For the text-containing cell, return its midpoint in (X, Y) coordinate format. 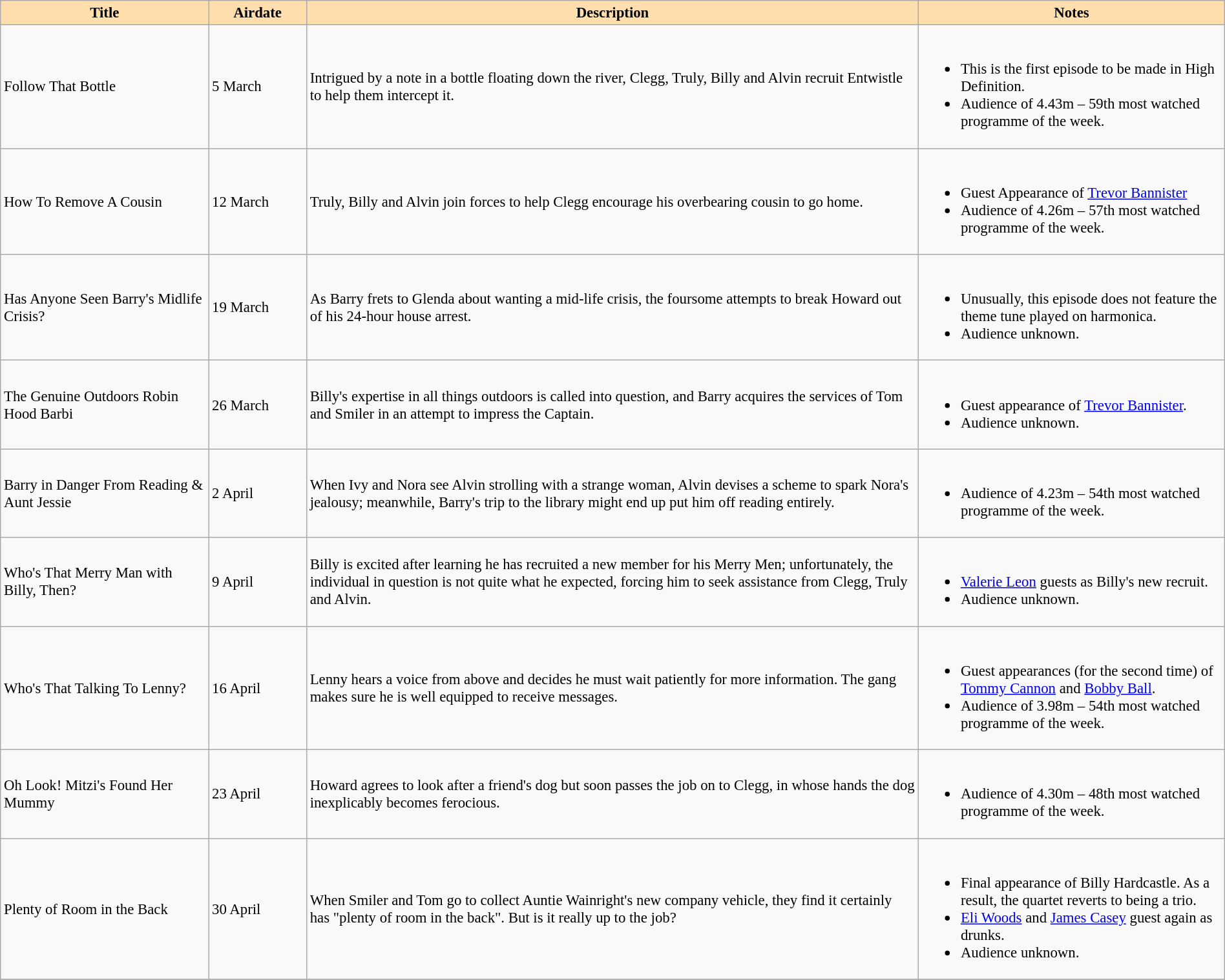
19 March (258, 308)
Guest appearances (for the second time) of Tommy Cannon and Bobby Ball.Audience of 3.98m – 54th most watched programme of the week. (1072, 687)
12 March (258, 202)
Audience of 4.30m – 48th most watched programme of the week. (1072, 795)
23 April (258, 795)
Title (105, 13)
Howard agrees to look after a friend's dog but soon passes the job on to Clegg, in whose hands the dog inexplicably becomes ferocious. (612, 795)
5 March (258, 87)
The Genuine Outdoors Robin Hood Barbi (105, 404)
Plenty of Room in the Back (105, 909)
Unusually, this episode does not feature the theme tune played on harmonica.Audience unknown. (1072, 308)
Has Anyone Seen Barry's Midlife Crisis? (105, 308)
Description (612, 13)
Guest Appearance of Trevor BannisterAudience of 4.26m – 57th most watched programme of the week. (1072, 202)
Lenny hears a voice from above and decides he must wait patiently for more information. The gang makes sure he is well equipped to receive messages. (612, 687)
Barry in Danger From Reading & Aunt Jessie (105, 494)
Oh Look! Mitzi's Found Her Mummy (105, 795)
9 April (258, 581)
Truly, Billy and Alvin join forces to help Clegg encourage his overbearing cousin to go home. (612, 202)
Audience of 4.23m – 54th most watched programme of the week. (1072, 494)
Who's That Talking To Lenny? (105, 687)
Airdate (258, 13)
Who's That Merry Man with Billy, Then? (105, 581)
Valerie Leon guests as Billy's new recruit.Audience unknown. (1072, 581)
How To Remove A Cousin (105, 202)
16 April (258, 687)
Guest appearance of Trevor Bannister.Audience unknown. (1072, 404)
Notes (1072, 13)
Follow That Bottle (105, 87)
As Barry frets to Glenda about wanting a mid-life crisis, the foursome attempts to break Howard out of his 24-hour house arrest. (612, 308)
26 March (258, 404)
This is the first episode to be made in High Definition.Audience of 4.43m – 59th most watched programme of the week. (1072, 87)
30 April (258, 909)
Intrigued by a note in a bottle floating down the river, Clegg, Truly, Billy and Alvin recruit Entwistle to help them intercept it. (612, 87)
2 April (258, 494)
